Provide the [x, y] coordinate of the cell's center where the given text is located.  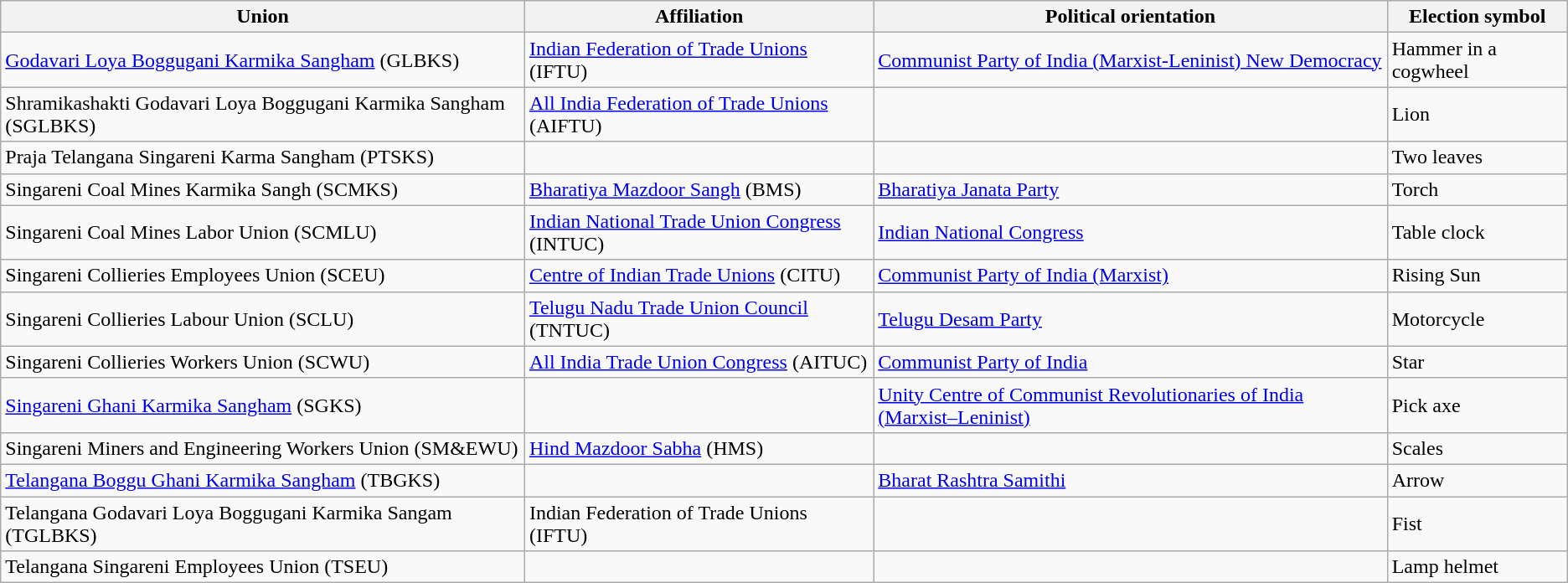
Lamp helmet [1478, 567]
Godavari Loya Boggugani Karmika Sangham (GLBKS) [263, 60]
Union [263, 17]
Torch [1478, 189]
Shramikashakti Godavari Loya Boggugani Karmika Sangham (SGLBKS) [263, 114]
Telugu Nadu Trade Union Council (TNTUC) [699, 318]
Table clock [1478, 233]
Unity Centre of Communist Revolutionaries of India (Marxist–Leninist) [1131, 405]
Political orientation [1131, 17]
Indian National Congress [1131, 233]
Hind Mazdoor Sabha (HMS) [699, 448]
All India Trade Union Congress (AITUC) [699, 362]
Affiliation [699, 17]
Singareni Ghani Karmika Sangham (SGKS) [263, 405]
Singareni Coal Mines Labor Union (SCMLU) [263, 233]
Bharatiya Janata Party [1131, 189]
All India Federation of Trade Unions (AIFTU) [699, 114]
Lion [1478, 114]
Communist Party of India (Marxist) [1131, 276]
Indian National Trade Union Congress (INTUC) [699, 233]
Communist Party of India [1131, 362]
Singareni Collieries Workers Union (SCWU) [263, 362]
Singareni Coal Mines Karmika Sangh (SCMKS) [263, 189]
Telangana Singareni Employees Union (TSEU) [263, 567]
Telangana Boggu Ghani Karmika Sangham (TBGKS) [263, 480]
Election symbol [1478, 17]
Telugu Desam Party [1131, 318]
Rising Sun [1478, 276]
Pick axe [1478, 405]
Bharat Rashtra Samithi [1131, 480]
Star [1478, 362]
Arrow [1478, 480]
Centre of Indian Trade Unions (CITU) [699, 276]
Telangana Godavari Loya Boggugani Karmika Sangam (TGLBKS) [263, 523]
Fist [1478, 523]
Scales [1478, 448]
Singareni Collieries Labour Union (SCLU) [263, 318]
Singareni Collieries Employees Union (SCEU) [263, 276]
Communist Party of India (Marxist-Leninist) New Democracy [1131, 60]
Motorcycle [1478, 318]
Singareni Miners and Engineering Workers Union (SM&EWU) [263, 448]
Two leaves [1478, 157]
Hammer in a cogwheel [1478, 60]
Praja Telangana Singareni Karma Sangham (PTSKS) [263, 157]
Bharatiya Mazdoor Sangh (BMS) [699, 189]
